Determine the [x, y] coordinate at the center of the cell enclosing the given text.  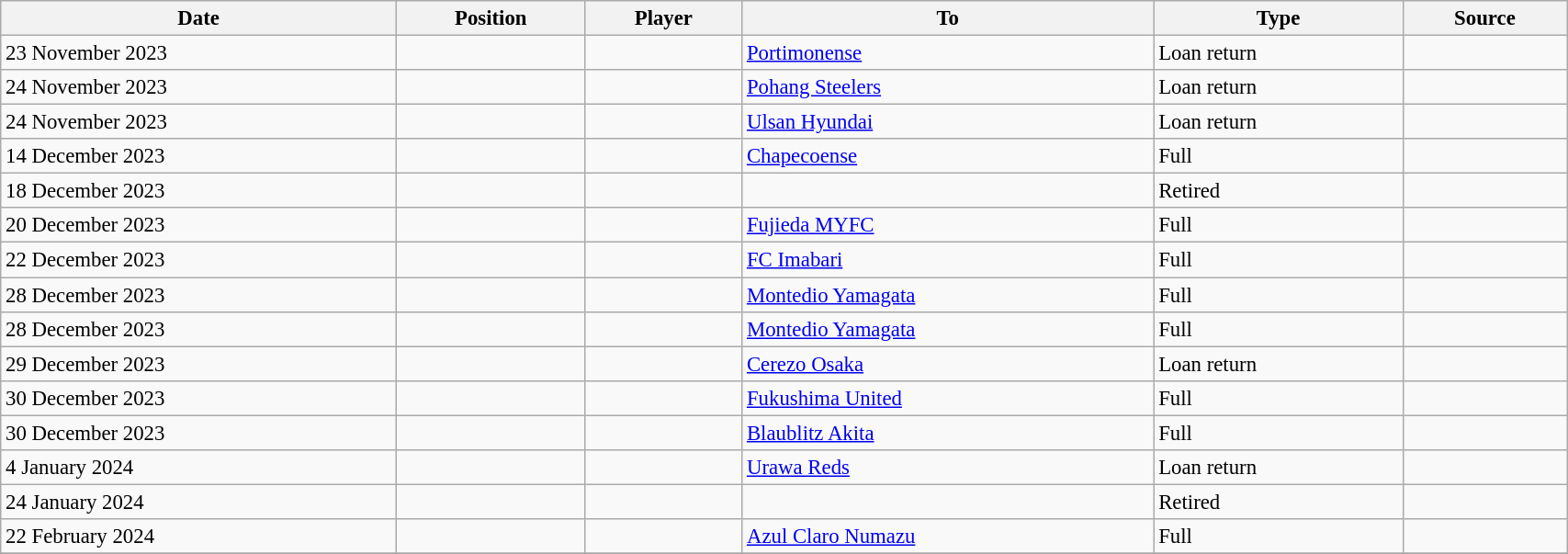
FC Imabari [948, 260]
Fujieda MYFC [948, 225]
Type [1279, 18]
4 January 2024 [198, 468]
Position [491, 18]
Blaublitz Akita [948, 433]
Date [198, 18]
Pohang Steelers [948, 87]
29 December 2023 [198, 364]
23 November 2023 [198, 53]
Urawa Reds [948, 468]
22 December 2023 [198, 260]
Player [663, 18]
Fukushima United [948, 398]
20 December 2023 [198, 225]
Portimonense [948, 53]
Ulsan Hyundai [948, 122]
18 December 2023 [198, 191]
22 February 2024 [198, 537]
Azul Claro Numazu [948, 537]
Source [1484, 18]
Chapecoense [948, 156]
Cerezo Osaka [948, 364]
14 December 2023 [198, 156]
24 January 2024 [198, 502]
To [948, 18]
